For the text-containing cell, return its midpoint in (x, y) coordinate format. 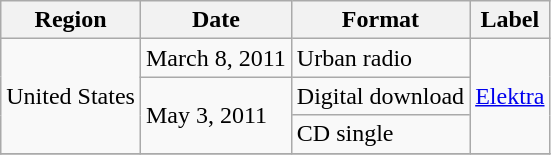
May 3, 2011 (216, 115)
Label (510, 20)
Digital download (380, 96)
Elektra (510, 96)
March 8, 2011 (216, 58)
United States (71, 96)
Region (71, 20)
Urban radio (380, 58)
CD single (380, 134)
Format (380, 20)
Date (216, 20)
